Return the (X, Y) coordinate for the center point of the cell that contains the specified text.  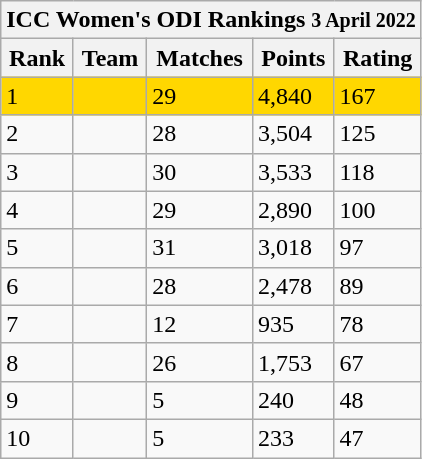
ICC Women's ODI Rankings 3 April 2022 (211, 20)
2 (38, 134)
125 (378, 134)
6 (38, 286)
1 (38, 96)
3,504 (294, 134)
3,018 (294, 248)
Rank (38, 58)
12 (200, 324)
100 (378, 210)
118 (378, 172)
8 (38, 362)
Matches (200, 58)
935 (294, 324)
4 (38, 210)
2,890 (294, 210)
9 (38, 400)
97 (378, 248)
4,840 (294, 96)
240 (294, 400)
Points (294, 58)
233 (294, 438)
167 (378, 96)
3 (38, 172)
26 (200, 362)
2,478 (294, 286)
78 (378, 324)
10 (38, 438)
48 (378, 400)
89 (378, 286)
47 (378, 438)
31 (200, 248)
1,753 (294, 362)
30 (200, 172)
67 (378, 362)
3,533 (294, 172)
7 (38, 324)
Team (110, 58)
Rating (378, 58)
